For the text-containing cell, return its midpoint in [X, Y] coordinate format. 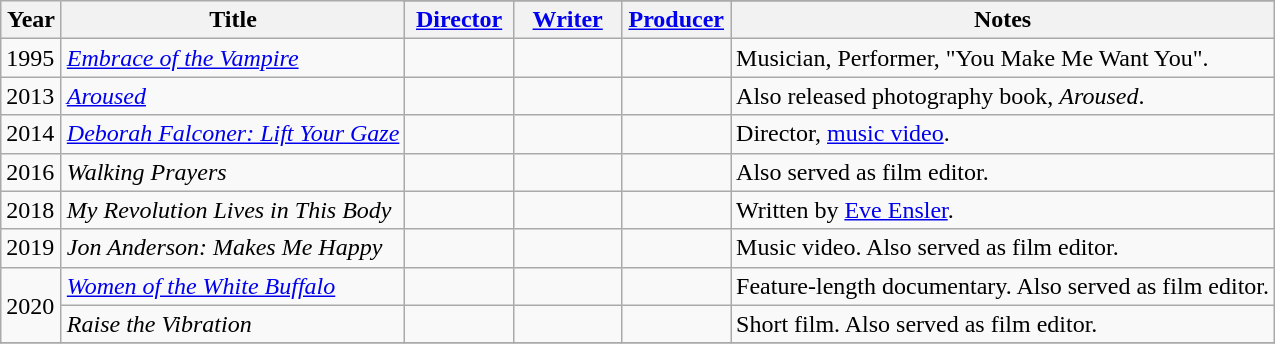
Raise the Vibration [233, 324]
2013 [32, 96]
2020 [32, 305]
Year [32, 20]
Jon Anderson: Makes Me Happy [233, 248]
2014 [32, 134]
Notes [1003, 20]
1995 [32, 58]
Producer [676, 20]
Women of the White Buffalo [233, 286]
Aroused [233, 96]
2016 [32, 172]
Feature-length documentary. Also served as film editor. [1003, 286]
Musician, Performer, "You Make Me Want You". [1003, 58]
Embrace of the Vampire [233, 58]
Walking Prayers [233, 172]
2018 [32, 210]
Writer [568, 20]
Director, music video. [1003, 134]
Director [460, 20]
2019 [32, 248]
My Revolution Lives in This Body [233, 210]
Written by Eve Ensler. [1003, 210]
Title [233, 20]
Music video. Also served as film editor. [1003, 248]
Short film. Also served as film editor. [1003, 324]
Also released photography book, Aroused. [1003, 96]
Deborah Falconer: Lift Your Gaze [233, 134]
Also served as film editor. [1003, 172]
